Extract the [X, Y] coordinate from the center of the cell holding the provided text.  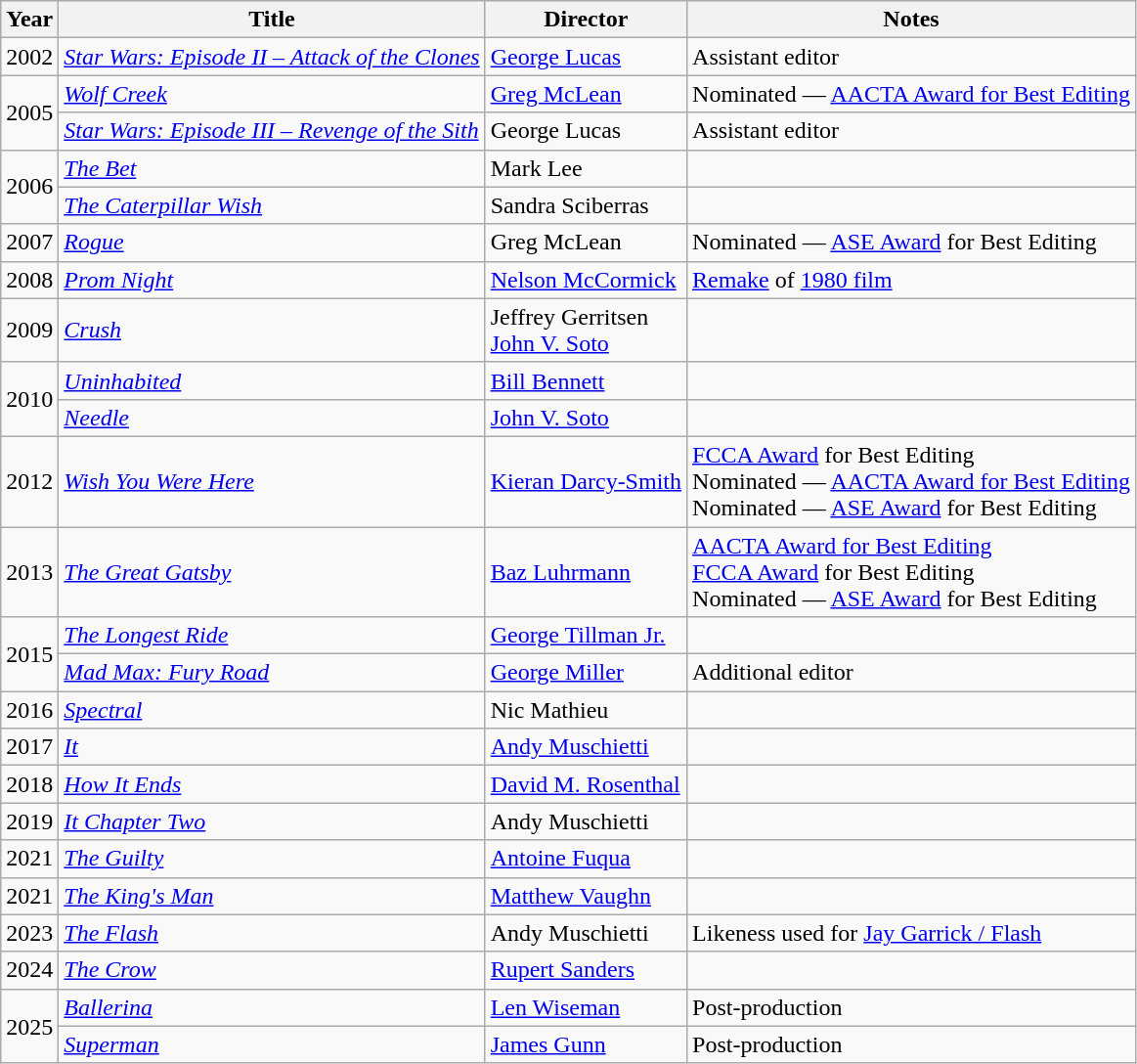
George Miller [586, 673]
Mark Lee [586, 168]
Nic Mathieu [586, 710]
Bill Bennett [586, 380]
Prom Night [272, 280]
2024 [29, 970]
The Longest Ride [272, 636]
Mad Max: Fury Road [272, 673]
James Gunn [586, 1044]
John V. Soto [586, 418]
Matthew Vaughn [586, 896]
Nominated — AACTA Award for Best Editing [911, 94]
Rogue [272, 243]
AACTA Award for Best EditingFCCA Award for Best EditingNominated — ASE Award for Best Editing [911, 571]
The King's Man [272, 896]
Nominated — ASE Award for Best Editing [911, 243]
Nelson McCormick [586, 280]
2006 [29, 187]
2019 [29, 821]
2002 [29, 57]
Notes [911, 20]
2008 [29, 280]
Crush [272, 331]
2005 [29, 112]
Star Wars: Episode II – Attack of the Clones [272, 57]
Uninhabited [272, 380]
FCCA Award for Best EditingNominated — AACTA Award for Best EditingNominated — ASE Award for Best Editing [911, 481]
2009 [29, 331]
Jeffrey GerritsenJohn V. Soto [586, 331]
2016 [29, 710]
Likeness used for Jay Garrick / Flash [911, 933]
The Caterpillar Wish [272, 205]
Year [29, 20]
How It Ends [272, 784]
2010 [29, 399]
Title [272, 20]
2013 [29, 571]
Baz Luhrmann [586, 571]
Director [586, 20]
Star Wars: Episode III – Revenge of the Sith [272, 131]
2012 [29, 481]
2025 [29, 1026]
Sandra Sciberras [586, 205]
David M. Rosenthal [586, 784]
Ballerina [272, 1007]
The Bet [272, 168]
2023 [29, 933]
The Flash [272, 933]
George Tillman Jr. [586, 636]
Superman [272, 1044]
Spectral [272, 710]
Len Wiseman [586, 1007]
The Great Gatsby [272, 571]
It [272, 747]
Needle [272, 418]
Additional editor [911, 673]
Wish You Were Here [272, 481]
The Guilty [272, 859]
Antoine Fuqua [586, 859]
Wolf Creek [272, 94]
2018 [29, 784]
Remake of 1980 film [911, 280]
Kieran Darcy-Smith [586, 481]
It Chapter Two [272, 821]
The Crow [272, 970]
Rupert Sanders [586, 970]
2007 [29, 243]
2017 [29, 747]
2015 [29, 654]
